Locate the cell with the specified text and output its (X, Y) center coordinate. 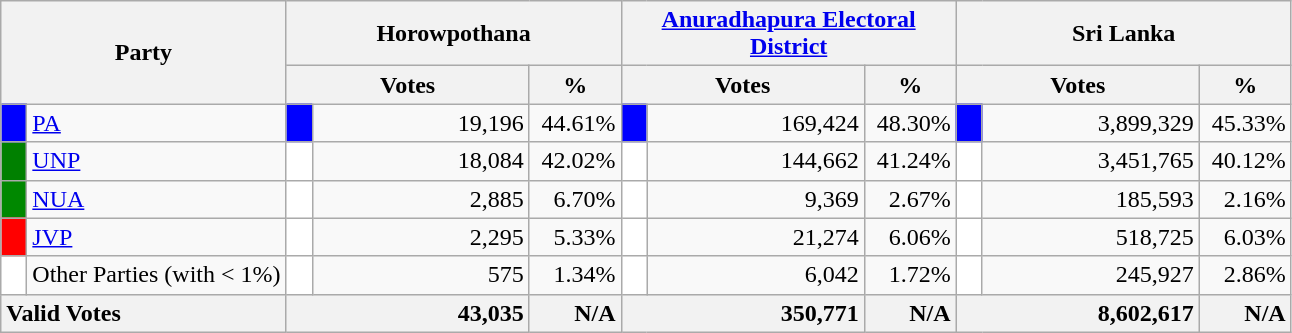
42.02% (575, 161)
21,274 (756, 237)
245,927 (1090, 275)
UNP (156, 161)
6.03% (1245, 237)
2.16% (1245, 199)
1.72% (910, 275)
575 (420, 275)
Valid Votes (144, 313)
Anuradhapura Electoral District (788, 34)
44.61% (575, 123)
Horowpothana (454, 34)
18,084 (420, 161)
Sri Lanka (1124, 34)
JVP (156, 237)
48.30% (910, 123)
19,196 (420, 123)
8,602,617 (1078, 313)
6.70% (575, 199)
Other Parties (with < 1%) (156, 275)
2,885 (420, 199)
1.34% (575, 275)
41.24% (910, 161)
6.06% (910, 237)
518,725 (1090, 237)
3,451,765 (1090, 161)
5.33% (575, 237)
40.12% (1245, 161)
9,369 (756, 199)
Party (144, 52)
350,771 (742, 313)
PA (156, 123)
6,042 (756, 275)
43,035 (408, 313)
144,662 (756, 161)
NUA (156, 199)
45.33% (1245, 123)
2.86% (1245, 275)
2,295 (420, 237)
2.67% (910, 199)
169,424 (756, 123)
3,899,329 (1090, 123)
185,593 (1090, 199)
